Pinpoint the cell where the given text exists, returning its (x, y) midpoint coordinate. 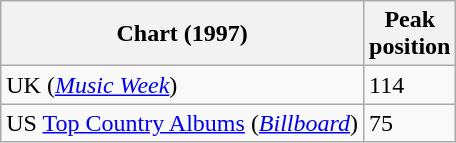
UK (Music Week) (182, 85)
Chart (1997) (182, 34)
US Top Country Albums (Billboard) (182, 123)
114 (410, 85)
Peakposition (410, 34)
75 (410, 123)
